Find where the given text appears and provide that cell's center as [x, y] coordinate. 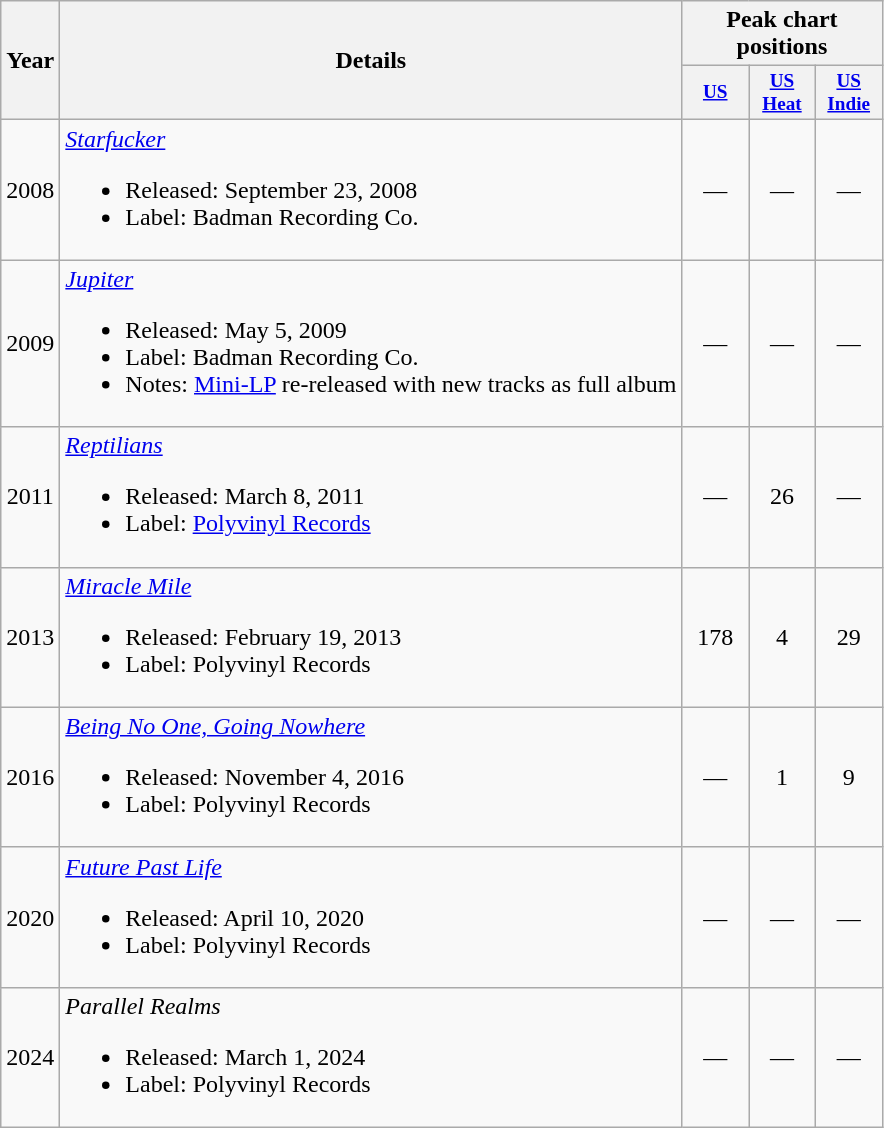
Year [30, 60]
26 [782, 497]
Peak chart positions [782, 34]
JupiterReleased: May 5, 2009Label: Badman Recording Co.Notes: Mini-LP re-released with new tracks as full album [371, 344]
29 [848, 637]
4 [782, 637]
2024 [30, 1057]
Parallel RealmsReleased: March 1, 2024Label: Polyvinyl Records [371, 1057]
9 [848, 777]
ReptiliansReleased: March 8, 2011Label: Polyvinyl Records [371, 497]
Details [371, 60]
StarfuckerReleased: September 23, 2008Label: Badman Recording Co. [371, 190]
2013 [30, 637]
US Indie [848, 93]
Being No One, Going NowhereReleased: November 4, 2016Label: Polyvinyl Records [371, 777]
Future Past LifeReleased: April 10, 2020Label: Polyvinyl Records [371, 917]
2008 [30, 190]
2011 [30, 497]
2016 [30, 777]
USHeat [782, 93]
2020 [30, 917]
2009 [30, 344]
US [716, 93]
1 [782, 777]
178 [716, 637]
Miracle MileReleased: February 19, 2013Label: Polyvinyl Records [371, 637]
